Scan for the cell matching the given text and deliver its [X, Y] coordinate at center. 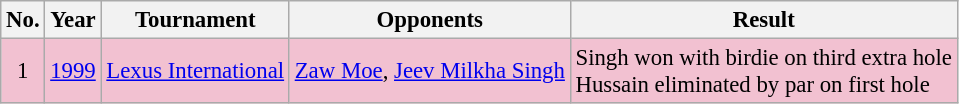
No. [23, 20]
Singh won with birdie on third extra holeHussain eliminated by par on first hole [764, 72]
Opponents [430, 20]
Lexus International [195, 72]
Year [73, 20]
1999 [73, 72]
Result [764, 20]
Zaw Moe, Jeev Milkha Singh [430, 72]
Tournament [195, 20]
1 [23, 72]
